For the text-containing cell, return its midpoint in (x, y) coordinate format. 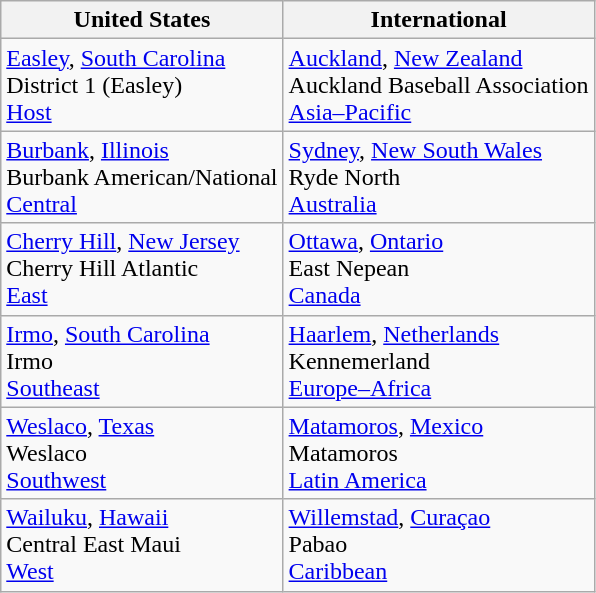
Wailuku, HawaiiCentral East MauiWest (142, 545)
Sydney, New South WalesRyde NorthAustralia (438, 177)
Willemstad, CuraçaoPabaoCaribbean (438, 545)
Irmo, South CarolinaIrmoSoutheast (142, 361)
Easley, South CarolinaDistrict 1 (Easley) Host (142, 85)
United States (142, 20)
Ottawa, OntarioEast NepeanCanada (438, 269)
Matamoros, MexicoMatamorosLatin America (438, 453)
Burbank, IllinoisBurbank American/NationalCentral (142, 177)
Haarlem, NetherlandsKennemerlandEurope–Africa (438, 361)
Auckland, New ZealandAuckland Baseball AssociationAsia–Pacific (438, 85)
International (438, 20)
Weslaco, TexasWeslacoSouthwest (142, 453)
Cherry Hill, New JerseyCherry Hill AtlanticEast (142, 269)
